Search for the cell housing the specified text and yield its [X, Y] center coordinate. 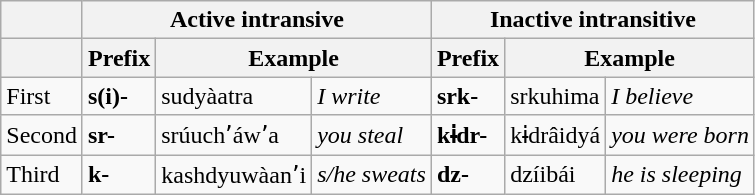
srk- [468, 96]
First [42, 96]
s(i)- [118, 96]
you were born [680, 135]
kashdyuwàanʼi [234, 174]
sr- [118, 135]
sudyàatra [234, 96]
he is sleeping [680, 174]
Second [42, 135]
Inactive intransitive [592, 20]
I believe [680, 96]
k- [118, 174]
I write [372, 96]
you steal [372, 135]
Active intransive [256, 20]
dz- [468, 174]
kɨdrâidyá [556, 135]
srúuchʼáwʼa [234, 135]
kɨdr- [468, 135]
Third [42, 174]
s/he sweats [372, 174]
srkuhima [556, 96]
dzíibái [556, 174]
